Pinpoint the cell where the given text exists, returning its (X, Y) midpoint coordinate. 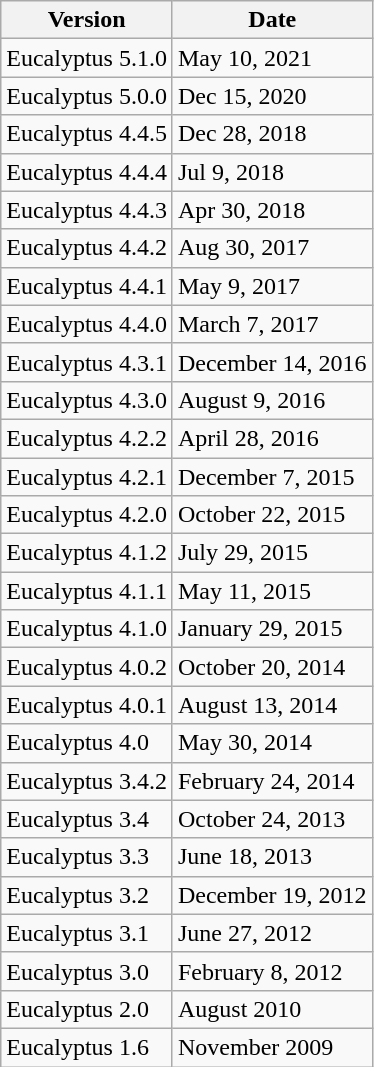
Eucalyptus 3.4 (87, 819)
Eucalyptus 4.2.1 (87, 477)
Eucalyptus 3.1 (87, 933)
Eucalyptus 4.4.3 (87, 210)
Eucalyptus 4.2.0 (87, 515)
Date (272, 20)
May 9, 2017 (272, 286)
Aug 30, 2017 (272, 248)
February 8, 2012 (272, 971)
June 27, 2012 (272, 933)
December 19, 2012 (272, 895)
March 7, 2017 (272, 324)
August 13, 2014 (272, 705)
October 20, 2014 (272, 667)
Jul 9, 2018 (272, 172)
October 24, 2013 (272, 819)
Eucalyptus 4.1.1 (87, 591)
Eucalyptus 4.2.2 (87, 438)
April 28, 2016 (272, 438)
August 9, 2016 (272, 400)
Eucalyptus 4.1.0 (87, 629)
Eucalyptus 1.6 (87, 1047)
Eucalyptus 4.4.2 (87, 248)
October 22, 2015 (272, 515)
Version (87, 20)
Eucalyptus 3.3 (87, 857)
Eucalyptus 4.4.4 (87, 172)
Eucalyptus 2.0 (87, 1009)
May 10, 2021 (272, 58)
May 11, 2015 (272, 591)
February 24, 2014 (272, 781)
November 2009 (272, 1047)
Eucalyptus 3.2 (87, 895)
December 7, 2015 (272, 477)
Eucalyptus 5.0.0 (87, 96)
August 2010 (272, 1009)
Apr 30, 2018 (272, 210)
Eucalyptus 4.0 (87, 743)
Eucalyptus 4.4.5 (87, 134)
June 18, 2013 (272, 857)
Eucalyptus 3.4.2 (87, 781)
Eucalyptus 4.4.1 (87, 286)
Eucalyptus 4.3.1 (87, 362)
Dec 28, 2018 (272, 134)
Eucalyptus 4.0.1 (87, 705)
May 30, 2014 (272, 743)
Eucalyptus 4.0.2 (87, 667)
Eucalyptus 5.1.0 (87, 58)
December 14, 2016 (272, 362)
Eucalyptus 3.0 (87, 971)
July 29, 2015 (272, 553)
Eucalyptus 4.4.0 (87, 324)
January 29, 2015 (272, 629)
Eucalyptus 4.1.2 (87, 553)
Dec 15, 2020 (272, 96)
Eucalyptus 4.3.0 (87, 400)
